Capture the cell that displays the provided text and extract its (x, y) central coordinate. 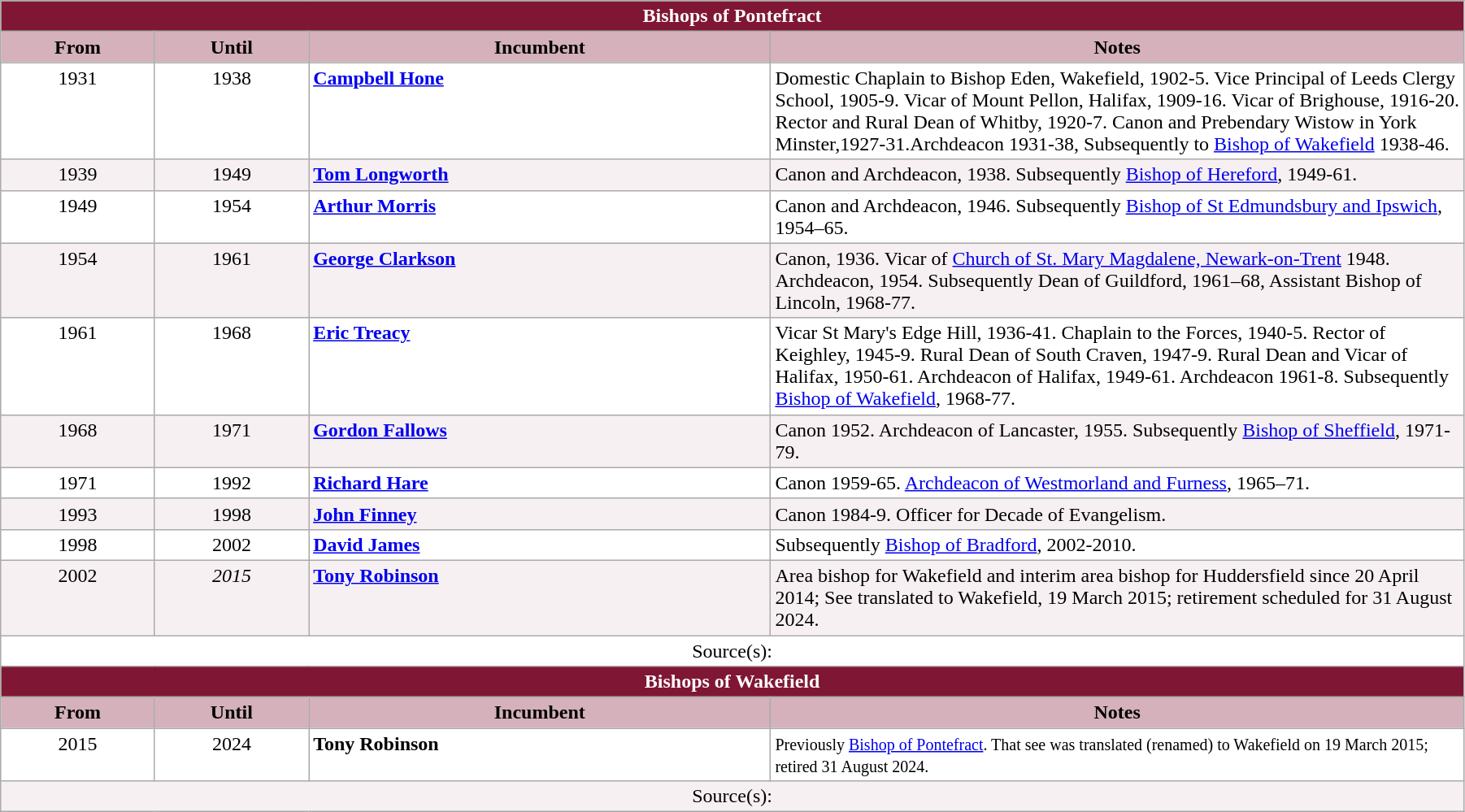
Arthur Morris (540, 216)
John Finney (540, 514)
1939 (78, 175)
1992 (231, 483)
David James (540, 545)
Canon 1959-65. Archdeacon of Westmorland and Furness, 1965–71. (1117, 483)
1938 (231, 111)
Eric Treacy (540, 366)
Subsequently Bishop of Bradford, 2002-2010. (1117, 545)
Gordon Fallows (540, 441)
Bishops of Wakefield (732, 682)
George Clarkson (540, 280)
1993 (78, 514)
Canon 1952. Archdeacon of Lancaster, 1955. Subsequently Bishop of Sheffield, 1971-79. (1117, 441)
Tom Longworth (540, 175)
Canon 1984-9. Officer for Decade of Evangelism. (1117, 514)
Richard Hare (540, 483)
Canon and Archdeacon, 1946. Subsequently Bishop of St Edmundsbury and Ipswich, 1954–65. (1117, 216)
Previously Bishop of Pontefract. That see was translated (renamed) to Wakefield on 19 March 2015; retired 31 August 2024. (1117, 754)
1931 (78, 111)
Canon and Archdeacon, 1938. Subsequently Bishop of Hereford, 1949-61. (1117, 175)
Bishops of Pontefract (732, 16)
2024 (231, 754)
Campbell Hone (540, 111)
